Locate the cell with the specified text and output its (X, Y) center coordinate. 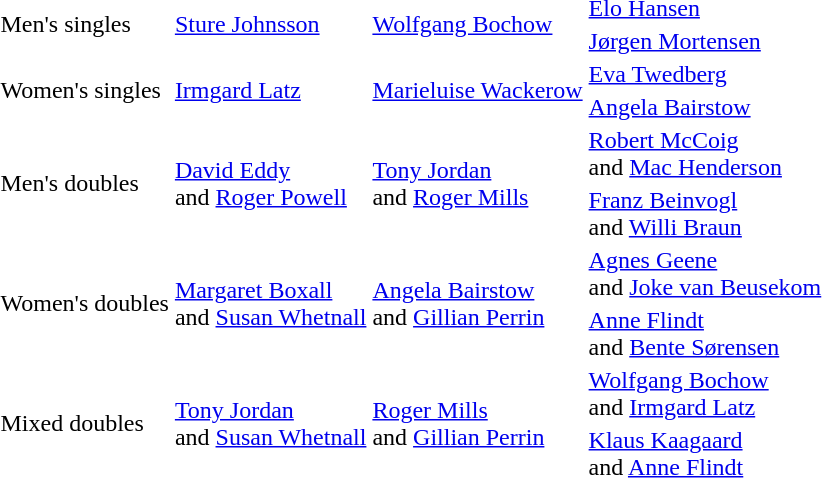
Tony Jordanand Roger Mills (478, 184)
Margaret Boxalland Susan Whetnall (270, 304)
Angela Bairstowand Gillian Perrin (478, 304)
David Eddyand Roger Powell (270, 184)
Irmgard Latz (270, 90)
Marieluise Wackerow (478, 90)
